Search for the cell housing the specified text and yield its (X, Y) center coordinate. 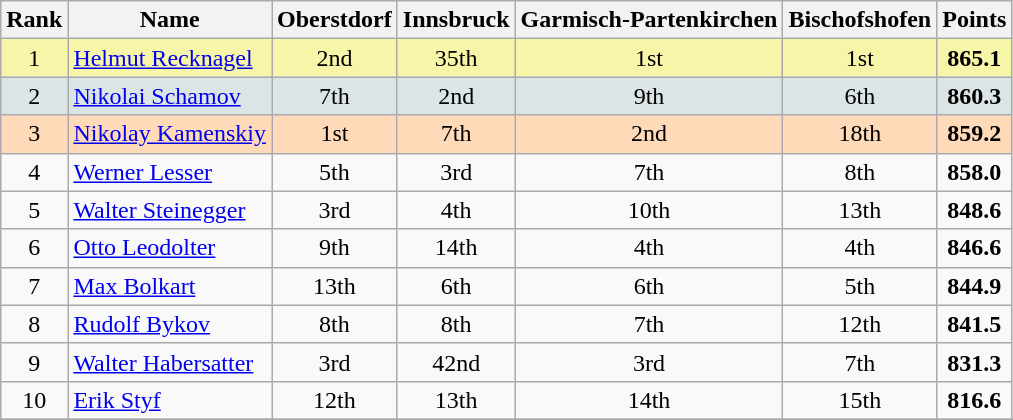
858.0 (974, 172)
6 (34, 248)
1 (34, 58)
8 (34, 324)
35th (456, 58)
Oberstdorf (335, 20)
846.6 (974, 248)
7 (34, 286)
Innsbruck (456, 20)
15th (860, 400)
816.6 (974, 400)
5 (34, 210)
Bischofshofen (860, 20)
3 (34, 134)
Max Bolkart (170, 286)
Rudolf Bykov (170, 324)
860.3 (974, 96)
Rank (34, 20)
10 (34, 400)
Nikolai Schamov (170, 96)
9 (34, 362)
42nd (456, 362)
2 (34, 96)
Garmisch-Partenkirchen (649, 20)
18th (860, 134)
844.9 (974, 286)
Erik Styf (170, 400)
Walter Habersatter (170, 362)
831.3 (974, 362)
Werner Lesser (170, 172)
4 (34, 172)
841.5 (974, 324)
Helmut Recknagel (170, 58)
10th (649, 210)
Name (170, 20)
Walter Steinegger (170, 210)
865.1 (974, 58)
Points (974, 20)
Nikolay Kamenskiy (170, 134)
859.2 (974, 134)
848.6 (974, 210)
Otto Leodolter (170, 248)
